Detect which cell encompasses the target text, then output its [x, y] center coordinate. 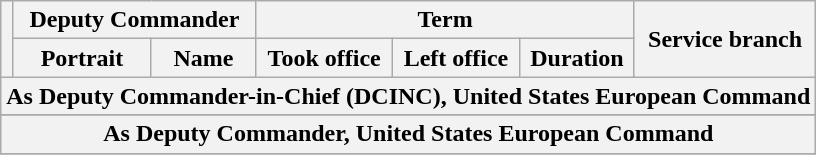
As Deputy Commander, United States European Command [408, 134]
Left office [456, 58]
Portrait [82, 58]
Name [204, 58]
Duration [578, 58]
Took office [324, 58]
Deputy Commander [134, 20]
Service branch [725, 39]
As Deputy Commander-in-Chief (DCINC), United States European Command [408, 96]
Term [445, 20]
